Locate the cell with the specified text and output its (X, Y) center coordinate. 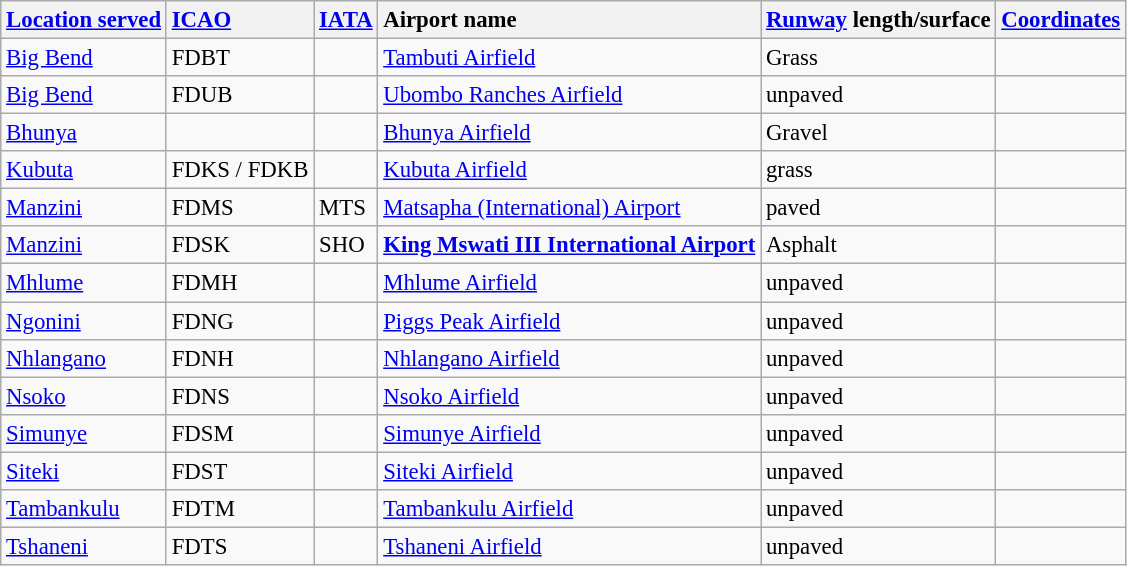
Mhlume Airfield (570, 283)
FDNH (240, 358)
Simunye Airfield (570, 433)
grass (878, 170)
FDUB (240, 95)
Coordinates (1061, 20)
FDSM (240, 433)
paved (878, 208)
Asphalt (878, 245)
Kubuta Airfield (570, 170)
Ngonini (84, 321)
Nhlangano Airfield (570, 358)
King Mswati III International Airport (570, 245)
Grass (878, 58)
FDSK (240, 245)
FDNG (240, 321)
Airport name (570, 20)
Gravel (878, 133)
Tshaneni Airfield (570, 546)
FDTS (240, 546)
Bhunya Airfield (570, 133)
Bhunya (84, 133)
SHO (346, 245)
Nsoko (84, 396)
Siteki (84, 471)
ICAO (240, 20)
FDTM (240, 509)
Matsapha (International) Airport (570, 208)
FDMH (240, 283)
Ubombo Ranches Airfield (570, 95)
Runway length/surface (878, 20)
FDST (240, 471)
Nsoko Airfield (570, 396)
FDKS / FDKB (240, 170)
FDBT (240, 58)
MTS (346, 208)
Tambankulu Airfield (570, 509)
Simunye (84, 433)
FDMS (240, 208)
IATA (346, 20)
Location served (84, 20)
Piggs Peak Airfield (570, 321)
Tambuti Airfield (570, 58)
Tshaneni (84, 546)
Kubuta (84, 170)
Tambankulu (84, 509)
Siteki Airfield (570, 471)
FDNS (240, 396)
Nhlangano (84, 358)
Mhlume (84, 283)
